For the text-containing cell, return its midpoint in (X, Y) coordinate format. 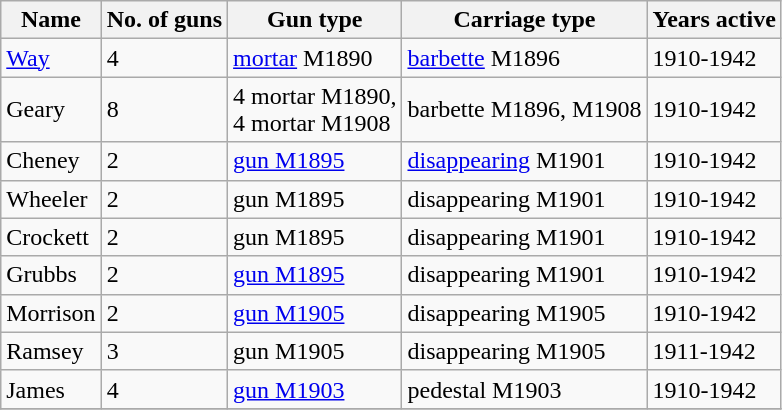
Crockett (51, 237)
Carriage type (524, 20)
barbette M1896, M1908 (524, 110)
Gun type (315, 20)
Geary (51, 110)
mortar M1890 (315, 58)
Wheeler (51, 199)
gun M1903 (315, 389)
No. of guns (164, 20)
Morrison (51, 313)
Name (51, 20)
Cheney (51, 161)
Way (51, 58)
barbette M1896 (524, 58)
Grubbs (51, 275)
8 (164, 110)
4 mortar M1890,4 mortar M1908 (315, 110)
1911-1942 (714, 351)
James (51, 389)
Ramsey (51, 351)
3 (164, 351)
pedestal M1903 (524, 389)
Years active (714, 20)
